Locate the cell with the specified text and output its (X, Y) center coordinate. 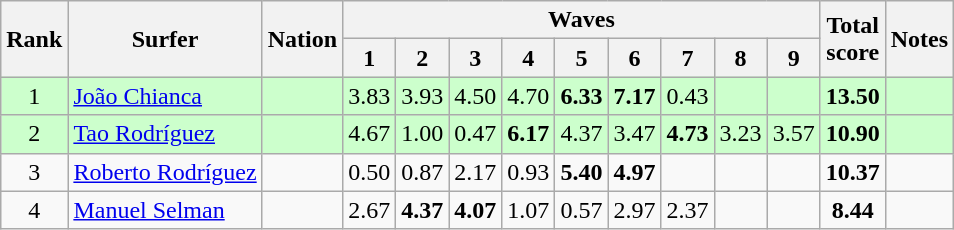
3.57 (794, 134)
6 (634, 58)
6.33 (582, 96)
0.50 (370, 172)
10.90 (852, 134)
9 (794, 58)
Tao Rodríguez (165, 134)
7.17 (634, 96)
4.50 (476, 96)
4.97 (634, 172)
3.23 (740, 134)
Notes (919, 39)
2.97 (634, 210)
Roberto Rodríguez (165, 172)
4.07 (476, 210)
7 (688, 58)
8 (740, 58)
Rank (34, 39)
1.00 (422, 134)
5 (582, 58)
10.37 (852, 172)
3.93 (422, 96)
2.67 (370, 210)
1.07 (528, 210)
Waves (582, 20)
4.70 (528, 96)
Surfer (165, 39)
Nation (302, 39)
4.73 (688, 134)
0.87 (422, 172)
5.40 (582, 172)
4.67 (370, 134)
3.83 (370, 96)
João Chianca (165, 96)
Manuel Selman (165, 210)
8.44 (852, 210)
2.37 (688, 210)
6.17 (528, 134)
13.50 (852, 96)
0.57 (582, 210)
Totalscore (852, 39)
3.47 (634, 134)
0.93 (528, 172)
2.17 (476, 172)
0.47 (476, 134)
0.43 (688, 96)
